Search for the cell housing the specified text and yield its (X, Y) center coordinate. 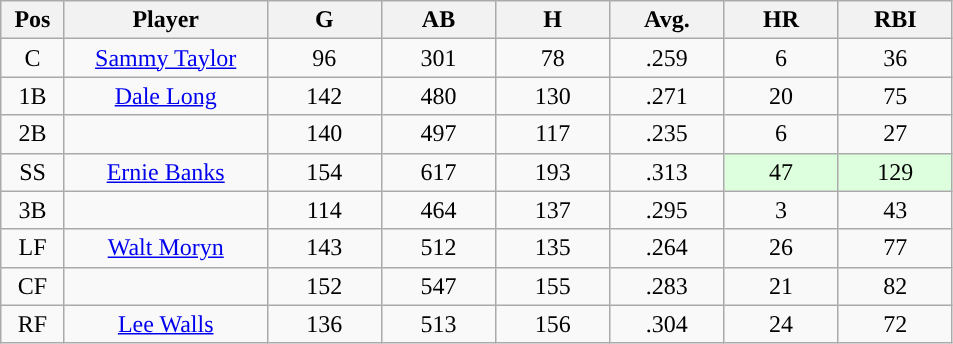
.271 (667, 96)
LF (32, 248)
75 (895, 96)
136 (324, 324)
24 (781, 324)
Ernie Banks (166, 172)
20 (781, 96)
.295 (667, 210)
82 (895, 286)
HR (781, 20)
152 (324, 286)
77 (895, 248)
.259 (667, 58)
C (32, 58)
3 (781, 210)
43 (895, 210)
RF (32, 324)
Walt Moryn (166, 248)
.313 (667, 172)
78 (553, 58)
114 (324, 210)
480 (438, 96)
617 (438, 172)
2B (32, 134)
117 (553, 134)
301 (438, 58)
142 (324, 96)
513 (438, 324)
Sammy Taylor (166, 58)
Player (166, 20)
3B (32, 210)
.283 (667, 286)
Lee Walls (166, 324)
155 (553, 286)
47 (781, 172)
CF (32, 286)
130 (553, 96)
464 (438, 210)
135 (553, 248)
497 (438, 134)
137 (553, 210)
129 (895, 172)
SS (32, 172)
Avg. (667, 20)
G (324, 20)
193 (553, 172)
.304 (667, 324)
547 (438, 286)
1B (32, 96)
RBI (895, 20)
72 (895, 324)
36 (895, 58)
H (553, 20)
26 (781, 248)
.264 (667, 248)
96 (324, 58)
143 (324, 248)
154 (324, 172)
Pos (32, 20)
140 (324, 134)
Dale Long (166, 96)
AB (438, 20)
156 (553, 324)
.235 (667, 134)
21 (781, 286)
27 (895, 134)
512 (438, 248)
